Scan for the cell matching the given text and deliver its (x, y) coordinate at center. 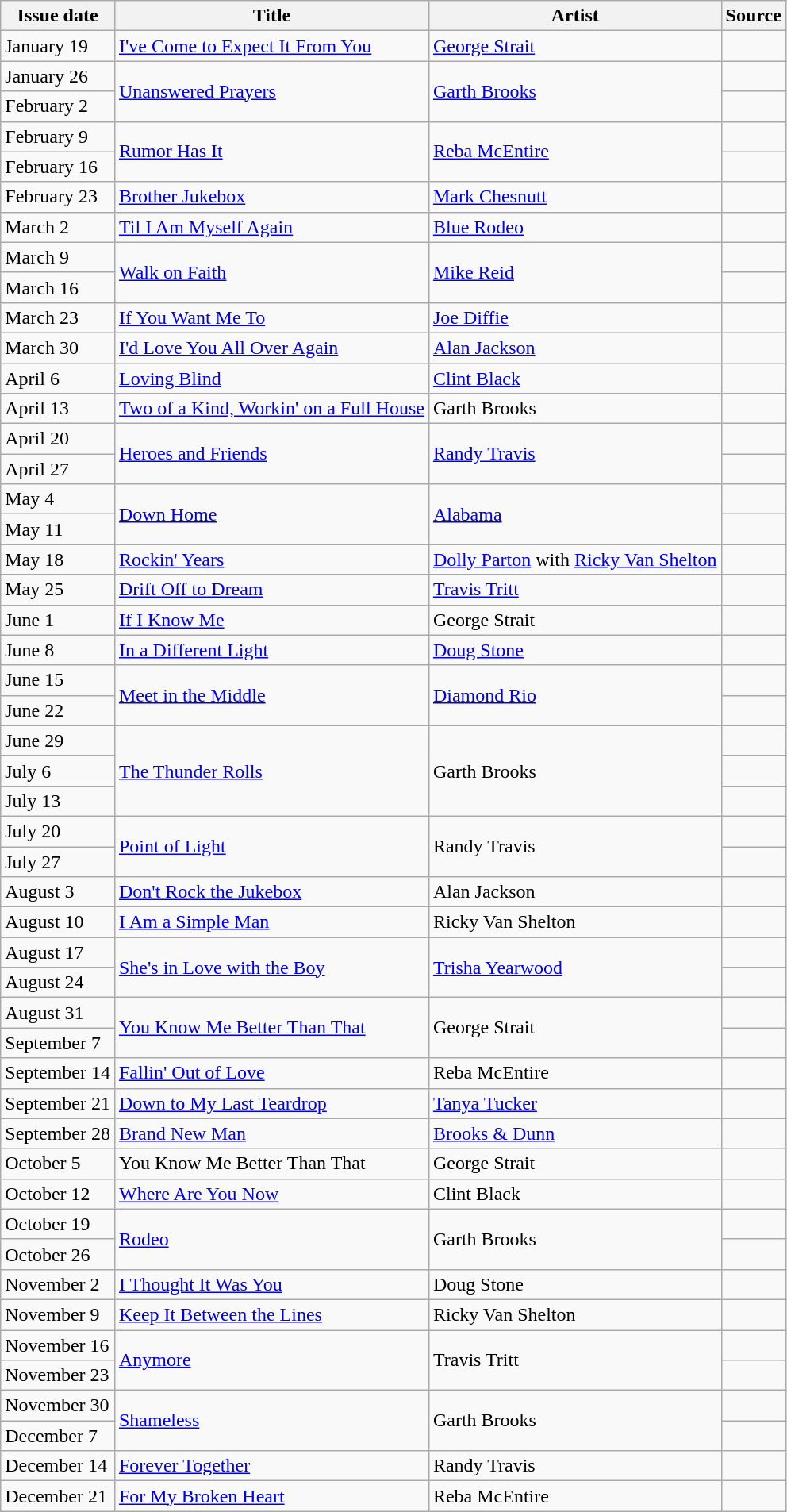
July 20 (58, 831)
Title (271, 16)
January 19 (58, 46)
October 26 (58, 1254)
Dolly Parton with Ricky Van Shelton (574, 560)
February 2 (58, 106)
Down to My Last Teardrop (271, 1103)
April 27 (58, 469)
In a Different Light (271, 650)
November 30 (58, 1406)
June 15 (58, 680)
February 16 (58, 167)
Forever Together (271, 1466)
Down Home (271, 514)
Tanya Tucker (574, 1103)
November 2 (58, 1284)
August 17 (58, 952)
October 12 (58, 1194)
Walk on Faith (271, 272)
Keep It Between the Lines (271, 1314)
Diamond Rio (574, 695)
July 13 (58, 801)
Drift Off to Dream (271, 590)
May 25 (58, 590)
She's in Love with the Boy (271, 968)
I've Come to Expect It From You (271, 46)
December 7 (58, 1436)
Point of Light (271, 846)
January 26 (58, 76)
December 21 (58, 1496)
Shameless (271, 1421)
September 21 (58, 1103)
September 14 (58, 1073)
Where Are You Now (271, 1194)
Issue date (58, 16)
June 8 (58, 650)
April 13 (58, 409)
Rumor Has It (271, 152)
I Thought It Was You (271, 1284)
August 10 (58, 922)
Meet in the Middle (271, 695)
September 28 (58, 1133)
October 5 (58, 1164)
I'd Love You All Over Again (271, 348)
Trisha Yearwood (574, 968)
November 16 (58, 1345)
Blue Rodeo (574, 227)
August 3 (58, 892)
April 6 (58, 379)
November 23 (58, 1375)
If You Want Me To (271, 317)
Two of a Kind, Workin' on a Full House (271, 409)
Brother Jukebox (271, 197)
If I Know Me (271, 620)
Loving Blind (271, 379)
Anymore (271, 1360)
Mike Reid (574, 272)
Til I Am Myself Again (271, 227)
May 4 (58, 499)
March 23 (58, 317)
February 23 (58, 197)
Brooks & Dunn (574, 1133)
March 16 (58, 287)
Mark Chesnutt (574, 197)
March 2 (58, 227)
May 18 (58, 560)
December 14 (58, 1466)
June 29 (58, 741)
The Thunder Rolls (271, 771)
Unanswered Prayers (271, 91)
For My Broken Heart (271, 1496)
Brand New Man (271, 1133)
October 19 (58, 1224)
June 1 (58, 620)
July 6 (58, 771)
Don't Rock the Jukebox (271, 892)
November 9 (58, 1314)
March 30 (58, 348)
Rockin' Years (271, 560)
I Am a Simple Man (271, 922)
Rodeo (271, 1239)
July 27 (58, 861)
September 7 (58, 1043)
May 11 (58, 529)
August 31 (58, 1013)
June 22 (58, 710)
August 24 (58, 983)
Joe Diffie (574, 317)
April 20 (58, 439)
Heroes and Friends (271, 454)
Alabama (574, 514)
Artist (574, 16)
Source (754, 16)
March 9 (58, 257)
February 9 (58, 137)
Fallin' Out of Love (271, 1073)
